From the cell containing the given text, extract its center point as [x, y] coordinate. 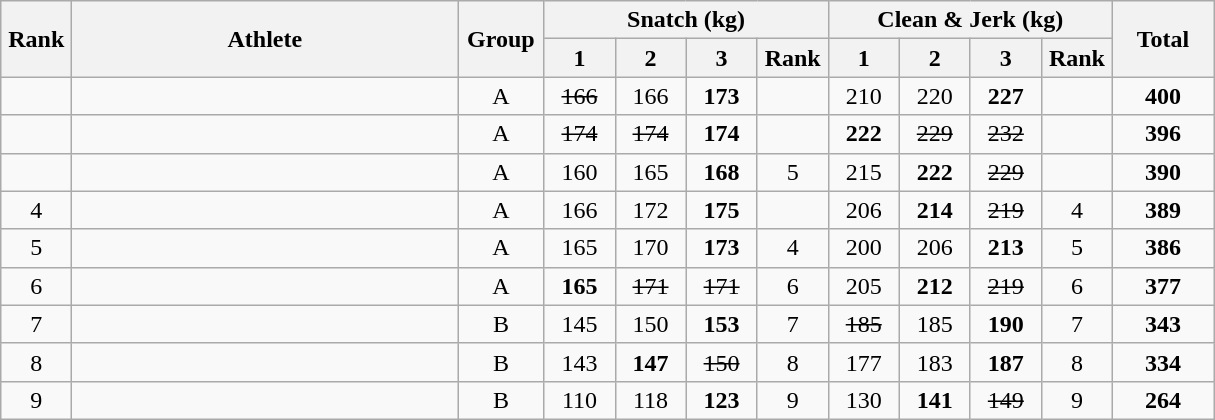
123 [722, 400]
130 [864, 400]
187 [1006, 362]
212 [934, 286]
390 [1162, 172]
Snatch (kg) [686, 20]
334 [1162, 362]
147 [650, 362]
141 [934, 400]
175 [722, 210]
264 [1162, 400]
143 [580, 362]
400 [1162, 96]
168 [722, 172]
227 [1006, 96]
214 [934, 210]
118 [650, 400]
232 [1006, 134]
220 [934, 96]
Clean & Jerk (kg) [970, 20]
Athlete [265, 39]
396 [1162, 134]
177 [864, 362]
377 [1162, 286]
190 [1006, 324]
386 [1162, 248]
172 [650, 210]
110 [580, 400]
170 [650, 248]
160 [580, 172]
145 [580, 324]
Group [501, 39]
210 [864, 96]
149 [1006, 400]
213 [1006, 248]
Total [1162, 39]
200 [864, 248]
153 [722, 324]
205 [864, 286]
343 [1162, 324]
389 [1162, 210]
215 [864, 172]
183 [934, 362]
